From the cell containing the given text, extract its center point as [X, Y] coordinate. 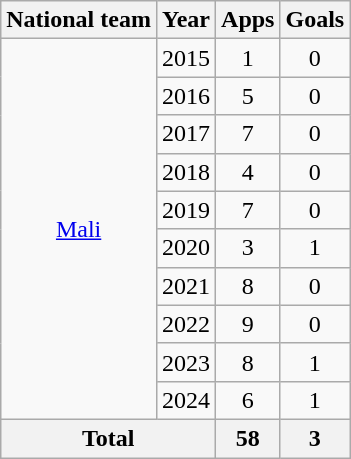
Year [186, 20]
2017 [186, 134]
National team [79, 20]
6 [248, 400]
5 [248, 96]
58 [248, 438]
2015 [186, 58]
2018 [186, 172]
Mali [79, 230]
2019 [186, 210]
2016 [186, 96]
2021 [186, 286]
9 [248, 324]
Total [108, 438]
2020 [186, 248]
Goals [315, 20]
2022 [186, 324]
2024 [186, 400]
2023 [186, 362]
4 [248, 172]
Apps [248, 20]
